Capture the cell that displays the provided text and extract its [x, y] central coordinate. 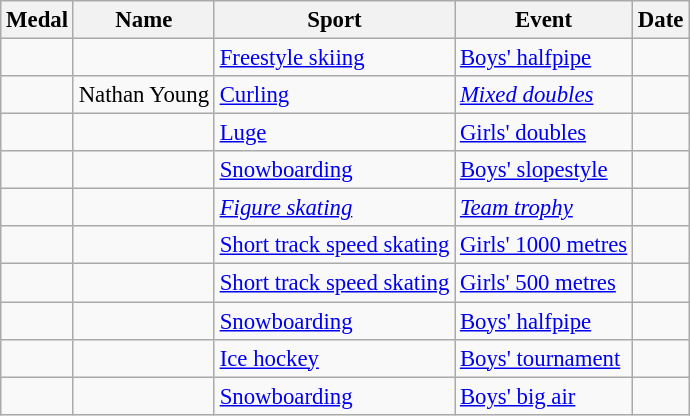
Name [144, 20]
Curling [334, 95]
Luge [334, 133]
Event [544, 20]
Team trophy [544, 208]
Boys' big air [544, 396]
Figure skating [334, 208]
Nathan Young [144, 95]
Mixed doubles [544, 95]
Sport [334, 20]
Boys' tournament [544, 358]
Ice hockey [334, 358]
Girls' 1000 metres [544, 245]
Date [661, 20]
Medal [38, 20]
Girls' doubles [544, 133]
Freestyle skiing [334, 58]
Girls' 500 metres [544, 283]
Boys' slopestyle [544, 170]
